Scan for the cell matching the given text and deliver its [X, Y] coordinate at center. 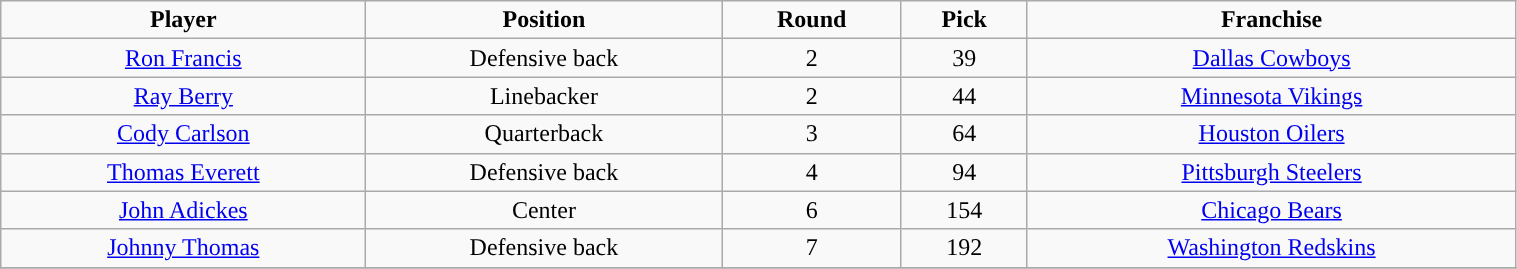
Pittsburgh Steelers [1272, 172]
44 [964, 96]
Chicago Bears [1272, 210]
94 [964, 172]
Washington Redskins [1272, 248]
Center [544, 210]
39 [964, 58]
Thomas Everett [184, 172]
64 [964, 134]
Round [812, 20]
6 [812, 210]
Minnesota Vikings [1272, 96]
Dallas Cowboys [1272, 58]
Johnny Thomas [184, 248]
3 [812, 134]
7 [812, 248]
Houston Oilers [1272, 134]
154 [964, 210]
Linebacker [544, 96]
Ron Francis [184, 58]
Pick [964, 20]
Cody Carlson [184, 134]
Position [544, 20]
192 [964, 248]
Ray Berry [184, 96]
John Adickes [184, 210]
Player [184, 20]
Quarterback [544, 134]
Franchise [1272, 20]
4 [812, 172]
